Pinpoint the cell where the given text exists, returning its (x, y) midpoint coordinate. 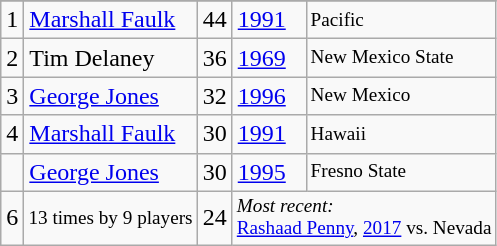
1995 (269, 172)
4 (12, 134)
1996 (269, 96)
36 (214, 58)
Pacific (401, 20)
Hawaii (401, 134)
New Mexico State (401, 58)
Fresno State (401, 172)
3 (12, 96)
44 (214, 20)
6 (12, 218)
32 (214, 96)
2 (12, 58)
1 (12, 20)
24 (214, 218)
1969 (269, 58)
Tim Delaney (110, 58)
New Mexico (401, 96)
13 times by 9 players (110, 218)
Most recent:Rashaad Penny, 2017 vs. Nevada (364, 218)
